Find where the given text appears and provide that cell's center as (x, y) coordinate. 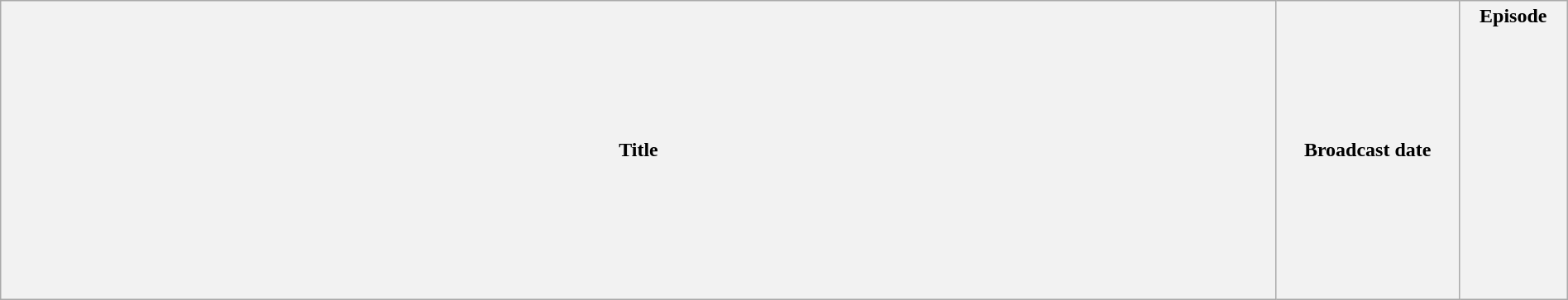
Broadcast date (1368, 150)
Episode (1513, 150)
Title (638, 150)
